Pinpoint the cell where the given text exists, returning its [X, Y] midpoint coordinate. 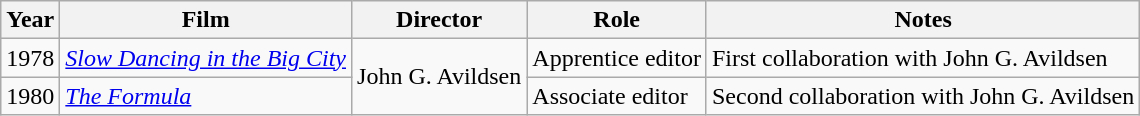
1978 [30, 58]
1980 [30, 96]
First collaboration with John G. Avildsen [922, 58]
Slow Dancing in the Big City [206, 58]
Apprentice editor [617, 58]
Associate editor [617, 96]
John G. Avildsen [440, 77]
Notes [922, 20]
Second collaboration with John G. Avildsen [922, 96]
Film [206, 20]
Director [440, 20]
The Formula [206, 96]
Year [30, 20]
Role [617, 20]
